Search for the cell housing the specified text and yield its (X, Y) center coordinate. 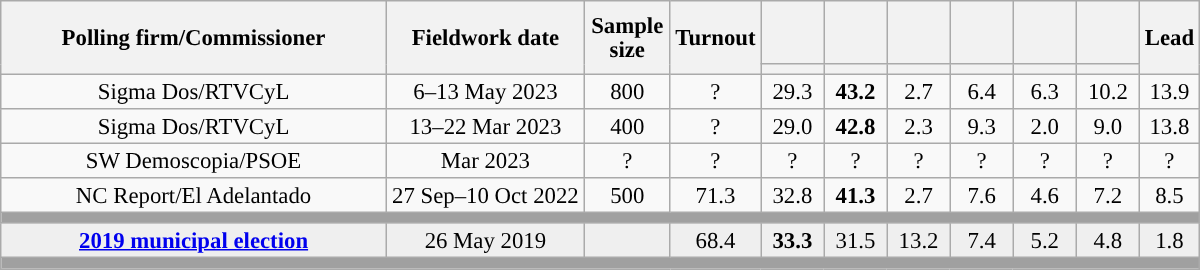
71.3 (716, 196)
68.4 (716, 242)
1.8 (1169, 242)
13.9 (1169, 92)
29.3 (792, 92)
13–22 Mar 2023 (485, 126)
8.5 (1169, 196)
400 (627, 126)
800 (627, 92)
10.2 (1108, 92)
6.4 (982, 92)
13.8 (1169, 126)
2.0 (1044, 126)
Mar 2023 (485, 162)
31.5 (856, 242)
32.8 (792, 196)
Turnout (716, 38)
2019 municipal election (194, 242)
NC Report/El Adelantado (194, 196)
5.2 (1044, 242)
6–13 May 2023 (485, 92)
7.4 (982, 242)
13.2 (918, 242)
Polling firm/Commissioner (194, 38)
9.3 (982, 126)
6.3 (1044, 92)
Fieldwork date (485, 38)
33.3 (792, 242)
9.0 (1108, 126)
7.6 (982, 196)
Lead (1169, 38)
27 Sep–10 Oct 2022 (485, 196)
26 May 2019 (485, 242)
42.8 (856, 126)
500 (627, 196)
7.2 (1108, 196)
4.8 (1108, 242)
41.3 (856, 196)
43.2 (856, 92)
SW Demoscopia/PSOE (194, 162)
2.3 (918, 126)
Sample size (627, 38)
29.0 (792, 126)
4.6 (1044, 196)
